Return (x, y) of the center of cell containing provided text 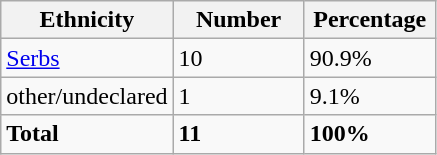
9.1% (370, 96)
11 (238, 134)
90.9% (370, 58)
other/undeclared (87, 96)
Number (238, 20)
1 (238, 96)
Percentage (370, 20)
Ethnicity (87, 20)
Total (87, 134)
Serbs (87, 58)
10 (238, 58)
100% (370, 134)
